Output the (x, y) coordinate of the center of the cell containing the given text.  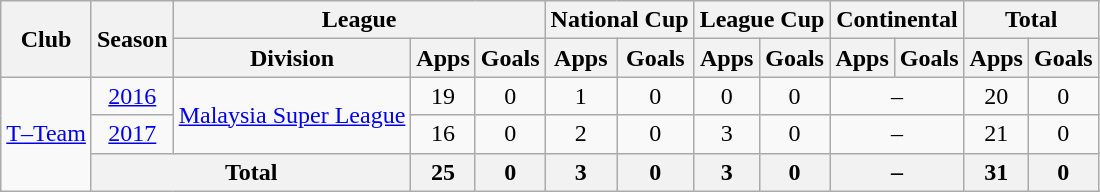
21 (996, 134)
National Cup (620, 20)
League (359, 20)
25 (443, 172)
1 (581, 96)
31 (996, 172)
Malaysia Super League (292, 115)
16 (443, 134)
Division (292, 58)
Season (132, 39)
T–Team (46, 134)
League Cup (762, 20)
2 (581, 134)
Continental (897, 20)
19 (443, 96)
2016 (132, 96)
2017 (132, 134)
Club (46, 39)
20 (996, 96)
